Search for the cell housing the specified text and yield its (X, Y) center coordinate. 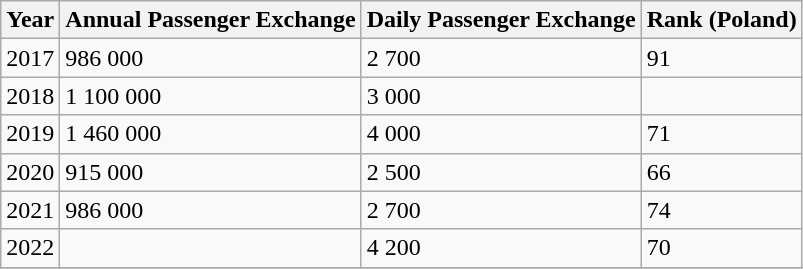
3 000 (501, 96)
70 (722, 248)
2022 (30, 248)
Daily Passenger Exchange (501, 20)
2021 (30, 210)
915 000 (210, 172)
91 (722, 58)
71 (722, 134)
Year (30, 20)
4 200 (501, 248)
2017 (30, 58)
Annual Passenger Exchange (210, 20)
1 100 000 (210, 96)
2020 (30, 172)
Rank (Poland) (722, 20)
1 460 000 (210, 134)
2 500 (501, 172)
74 (722, 210)
4 000 (501, 134)
2018 (30, 96)
66 (722, 172)
2019 (30, 134)
